Determine the (X, Y) coordinate at the center of the cell enclosing the given text.  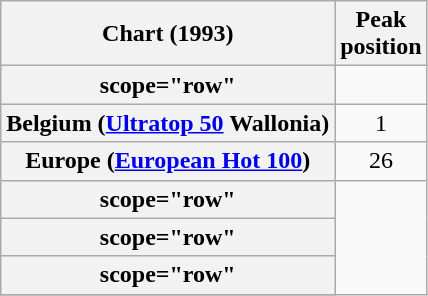
26 (381, 161)
Chart (1993) (168, 34)
Europe (European Hot 100) (168, 161)
Peakposition (381, 34)
Belgium (Ultratop 50 Wallonia) (168, 123)
1 (381, 123)
